Output the (x, y) coordinate of the center of the cell containing the given text.  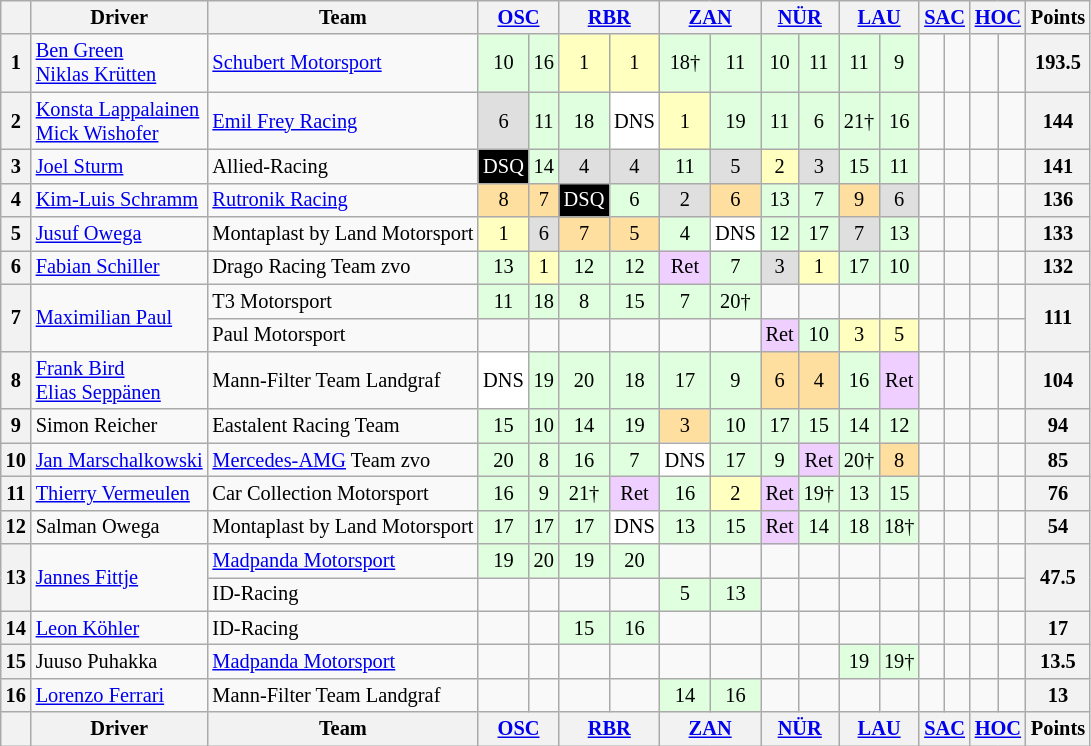
Frank Bird Elias Seppänen (120, 380)
94 (1058, 426)
Mercedes-AMG Team zvo (344, 460)
Joel Sturm (120, 166)
104 (1058, 380)
Jusuf Owega (120, 234)
Eastalent Racing Team (344, 426)
Fabian Schiller (120, 267)
193.5 (1058, 63)
Lorenzo Ferrari (120, 695)
76 (1058, 493)
Leon Köhler (120, 628)
47.5 (1058, 578)
54 (1058, 527)
Emil Frey Racing (344, 121)
13.5 (1058, 661)
132 (1058, 267)
85 (1058, 460)
Ben Green Niklas Krütten (120, 63)
Maximilian Paul (120, 318)
Juuso Puhakka (120, 661)
Kim-Luis Schramm (120, 200)
Allied-Racing (344, 166)
T3 Motorsport (344, 301)
133 (1058, 234)
Salman Owega (120, 527)
141 (1058, 166)
Jannes Fittje (120, 578)
Paul Motorsport (344, 335)
Drago Racing Team zvo (344, 267)
Jan Marschalkowski (120, 460)
Car Collection Motorsport (344, 493)
Konsta Lappalainen Mick Wishofer (120, 121)
Thierry Vermeulen (120, 493)
Simon Reicher (120, 426)
Schubert Motorsport (344, 63)
111 (1058, 318)
136 (1058, 200)
Rutronik Racing (344, 200)
144 (1058, 121)
